Pinpoint the cell where the given text exists, returning its (X, Y) midpoint coordinate. 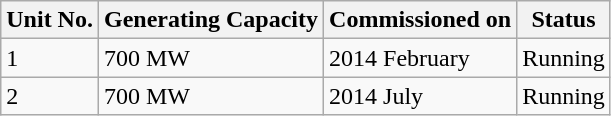
Status (564, 20)
1 (50, 58)
2014 February (420, 58)
2 (50, 96)
Unit No. (50, 20)
Commissioned on (420, 20)
2014 July (420, 96)
Generating Capacity (210, 20)
